Detect which cell encompasses the target text, then output its (X, Y) center coordinate. 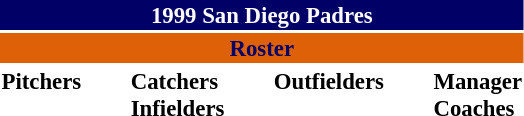
Roster (262, 48)
1999 San Diego Padres (262, 15)
